Locate the cell with the specified text and output its (x, y) center coordinate. 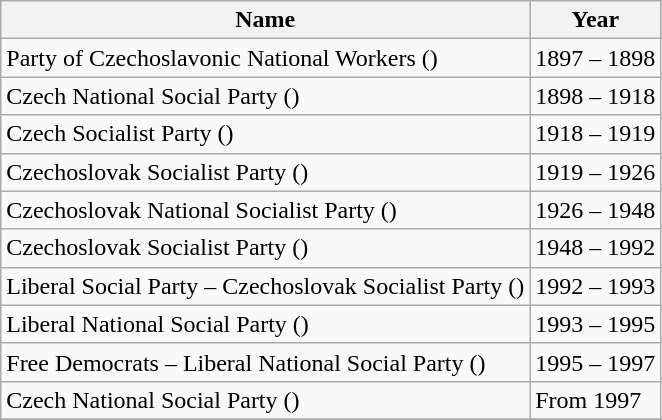
1919 – 1926 (596, 172)
Party of Czechoslavonic National Workers () (266, 58)
Czechoslovak National Socialist Party () (266, 210)
Czech Socialist Party () (266, 134)
Year (596, 20)
1993 – 1995 (596, 324)
1992 – 1993 (596, 286)
Name (266, 20)
From 1997 (596, 400)
1948 – 1992 (596, 248)
Free Democrats – Liberal National Social Party () (266, 362)
Liberal Social Party – Czechoslovak Socialist Party () (266, 286)
1898 – 1918 (596, 96)
Liberal National Social Party () (266, 324)
1995 – 1997 (596, 362)
1897 – 1898 (596, 58)
1918 – 1919 (596, 134)
1926 – 1948 (596, 210)
